Pinpoint the cell where the given text exists, returning its (x, y) midpoint coordinate. 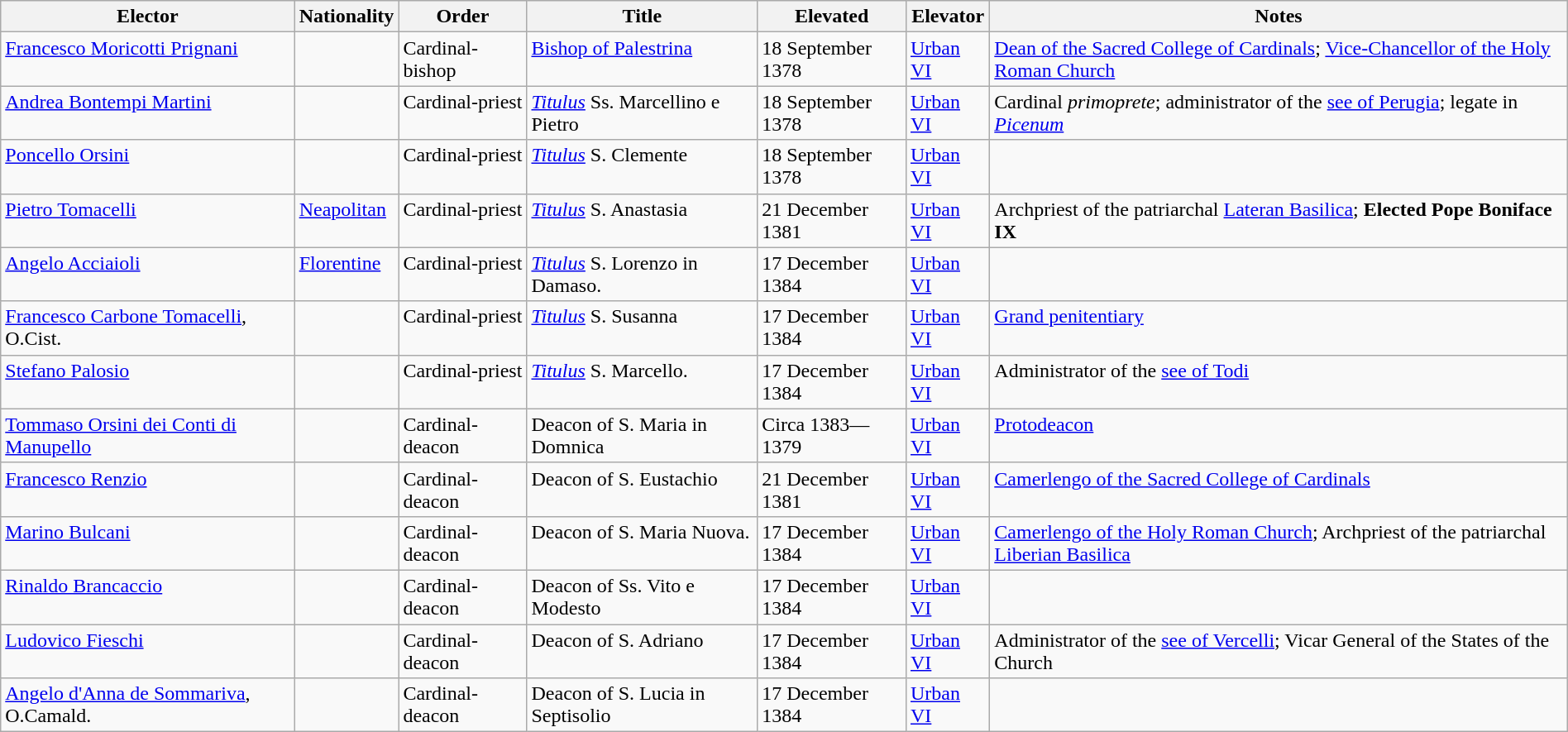
Ludovico Fieschi (147, 650)
Poncello Orsini (147, 167)
Deacon of S. Eustachio (642, 490)
Francesco Moricotti Prignani (147, 60)
Elevated (832, 17)
Elevator (948, 17)
Tommaso Orsini dei Conti di Manupello (147, 435)
Marino Bulcani (147, 543)
Pietro Tomacelli (147, 220)
Deacon of S. Lucia in Septisolio (642, 705)
Titulus S. Clemente (642, 167)
Camerlengo of the Holy Roman Church; Archpriest of the patriarchal Liberian Basilica (1279, 543)
Andrea Bontempi Martini (147, 112)
Title (642, 17)
Angelo d'Anna de Sommariva, O.Camald. (147, 705)
Archpriest of the patriarchal Lateran Basilica; Elected Pope Boniface IX (1279, 220)
Nationality (347, 17)
Deacon of Ss. Vito e Modesto (642, 597)
Francesco Carbone Tomacelli, O.Cist. (147, 328)
Administrator of the see of Vercelli; Vicar General of the States of the Church (1279, 650)
Camerlengo of the Sacred College of Cardinals (1279, 490)
Francesco Renzio (147, 490)
Stefano Palosio (147, 382)
Titulus S. Marcello. (642, 382)
Titulus S. Anastasia (642, 220)
Florentine (347, 275)
Circa 1383—1379 (832, 435)
Deacon of S. Maria Nuova. (642, 543)
Titulus S. Lorenzo in Damaso. (642, 275)
Bishop of Palestrina (642, 60)
Deacon of S. Maria in Domnica (642, 435)
Order (463, 17)
Titulus S. Susanna (642, 328)
Rinaldo Brancaccio (147, 597)
Deacon of S. Adriano (642, 650)
Grand penitentiary (1279, 328)
Angelo Acciaioli (147, 275)
Dean of the Sacred College of Cardinals; Vice-Chancellor of the Holy Roman Church (1279, 60)
Notes (1279, 17)
Titulus Ss. Marcellino e Pietro (642, 112)
Protodeacon (1279, 435)
Administrator of the see of Todi (1279, 382)
Cardinal-bishop (463, 60)
Elector (147, 17)
Cardinal primoprete; administrator of the see of Perugia; legate in Picenum (1279, 112)
Neapolitan (347, 220)
